For the text-containing cell, return its midpoint in [x, y] coordinate format. 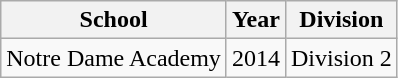
Notre Dame Academy [114, 58]
School [114, 20]
2014 [256, 58]
Year [256, 20]
Division 2 [341, 58]
Division [341, 20]
